Pinpoint the cell where the given text exists, returning its [x, y] midpoint coordinate. 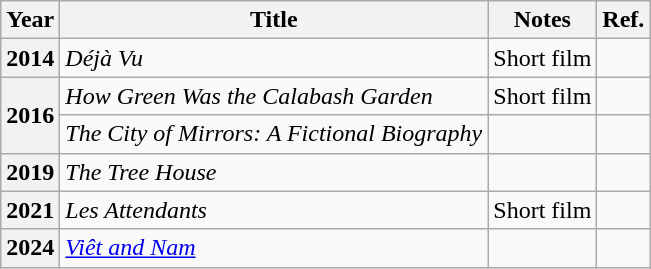
Year [30, 20]
2016 [30, 115]
Viêt and Nam [274, 248]
Notes [542, 20]
Ref. [624, 20]
2019 [30, 172]
2021 [30, 210]
2014 [30, 58]
2024 [30, 248]
The Tree House [274, 172]
Déjà Vu [274, 58]
The City of Mirrors: A Fictional Biography [274, 134]
Title [274, 20]
Les Attendants [274, 210]
How Green Was the Calabash Garden [274, 96]
